Scan for the cell matching the given text and deliver its (x, y) coordinate at center. 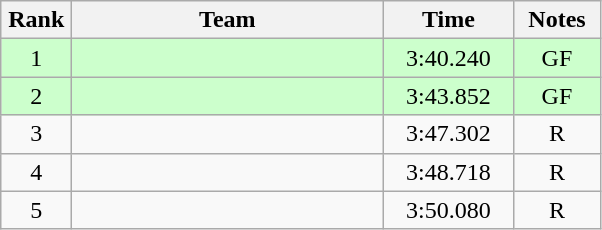
3:48.718 (448, 172)
Notes (557, 20)
3:50.080 (448, 210)
1 (36, 58)
Team (228, 20)
2 (36, 96)
3:47.302 (448, 134)
Rank (36, 20)
3 (36, 134)
Time (448, 20)
3:40.240 (448, 58)
4 (36, 172)
3:43.852 (448, 96)
5 (36, 210)
